Scan for the cell matching the given text and deliver its [X, Y] coordinate at center. 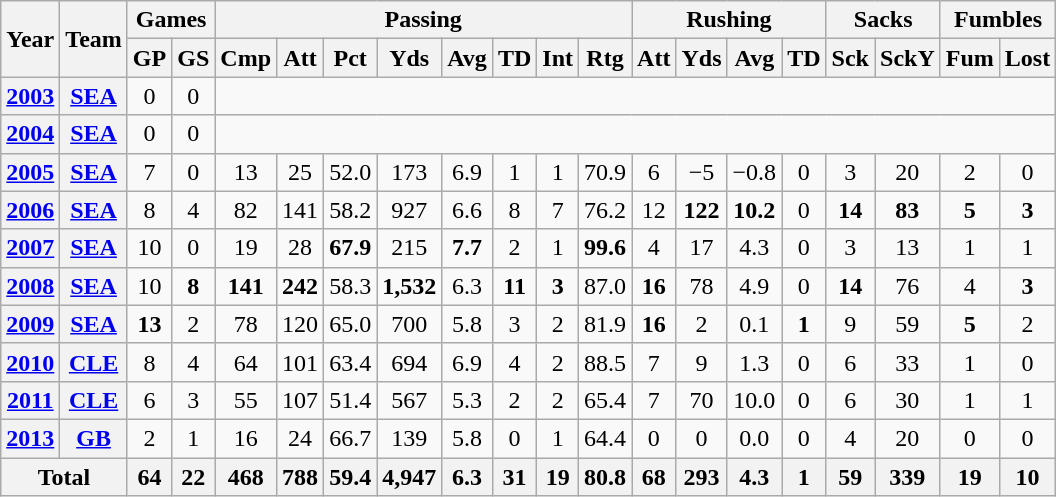
SckY [907, 58]
1.3 [754, 362]
−0.8 [754, 172]
GB [94, 438]
76.2 [606, 210]
173 [410, 172]
70 [702, 400]
80.8 [606, 477]
101 [300, 362]
339 [907, 477]
67.9 [350, 248]
Rtg [606, 58]
Int [558, 58]
81.9 [606, 324]
694 [410, 362]
Year [30, 39]
33 [907, 362]
Fumbles [998, 20]
Fum [970, 58]
1,532 [410, 286]
63.4 [350, 362]
Team [94, 39]
Passing [424, 20]
2009 [30, 324]
11 [514, 286]
66.7 [350, 438]
82 [246, 210]
2010 [30, 362]
468 [246, 477]
4,947 [410, 477]
GP [149, 58]
22 [194, 477]
2007 [30, 248]
Total [64, 477]
2006 [30, 210]
52.0 [350, 172]
927 [410, 210]
2008 [30, 286]
24 [300, 438]
64.4 [606, 438]
55 [246, 400]
120 [300, 324]
0.1 [754, 324]
Pct [350, 58]
10.0 [754, 400]
65.4 [606, 400]
51.4 [350, 400]
Sck [850, 58]
4.9 [754, 286]
68 [654, 477]
2005 [30, 172]
10.2 [754, 210]
2013 [30, 438]
83 [907, 210]
76 [907, 286]
122 [702, 210]
Lost [1027, 58]
65.0 [350, 324]
2011 [30, 400]
99.6 [606, 248]
88.5 [606, 362]
28 [300, 248]
215 [410, 248]
Cmp [246, 58]
139 [410, 438]
5.3 [468, 400]
Sacks [883, 20]
Games [170, 20]
17 [702, 248]
700 [410, 324]
GS [194, 58]
25 [300, 172]
6.6 [468, 210]
Rushing [730, 20]
788 [300, 477]
7.7 [468, 248]
293 [702, 477]
2004 [30, 134]
58.2 [350, 210]
107 [300, 400]
31 [514, 477]
242 [300, 286]
58.3 [350, 286]
70.9 [606, 172]
2003 [30, 96]
567 [410, 400]
30 [907, 400]
−5 [702, 172]
0.0 [754, 438]
12 [654, 210]
87.0 [606, 286]
59.4 [350, 477]
